Extract the [X, Y] coordinate from the center of the cell holding the provided text.  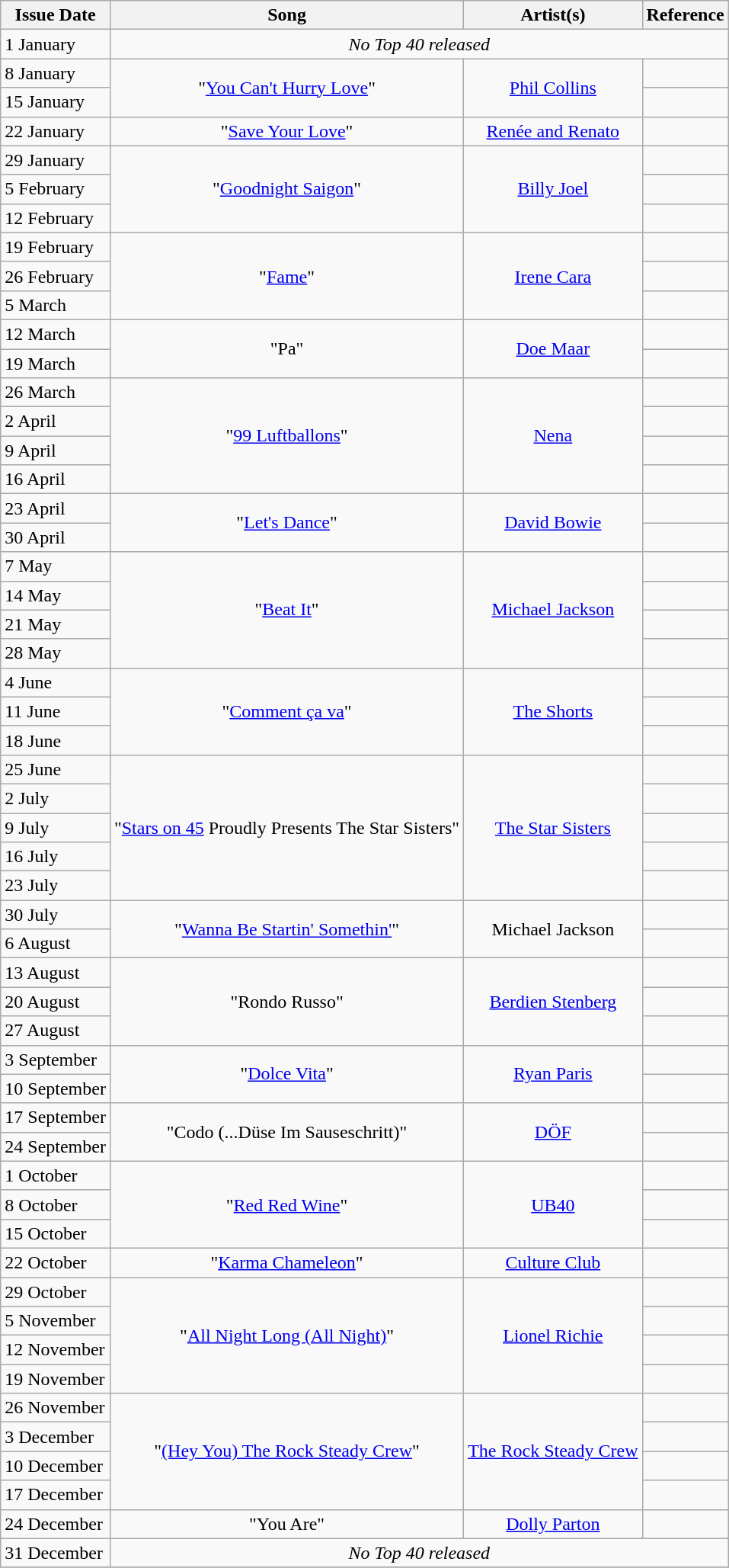
"You Are" [286, 1524]
Culture Club [553, 1262]
26 March [56, 393]
8 October [56, 1204]
25 June [56, 769]
Dolly Parton [553, 1524]
Issue Date [56, 15]
9 July [56, 827]
16 July [56, 857]
23 April [56, 508]
12 March [56, 334]
"Rondo Russo" [286, 1002]
"Comment ça va" [286, 711]
"Let's Dance" [286, 523]
Renée and Renato [553, 131]
7 May [56, 566]
26 February [56, 276]
12 November [56, 1350]
5 March [56, 305]
2 April [56, 422]
"You Can't Hurry Love" [286, 88]
19 November [56, 1379]
"Red Red Wine" [286, 1204]
"Dolce Vita" [286, 1074]
5 February [56, 189]
Artist(s) [553, 15]
"Save Your Love" [286, 131]
Phil Collins [553, 88]
29 October [56, 1292]
"(Hey You) The Rock Steady Crew" [286, 1451]
Song [286, 15]
"All Night Long (All Night)" [286, 1336]
27 August [56, 1031]
24 September [56, 1146]
31 December [56, 1553]
26 November [56, 1408]
14 May [56, 595]
2 July [56, 798]
1 January [56, 44]
4 June [56, 682]
Billy Joel [553, 189]
22 October [56, 1262]
DÖF [553, 1132]
30 April [56, 537]
18 June [56, 740]
The Rock Steady Crew [553, 1451]
9 April [56, 451]
"Codo (...Düse Im Sauseschritt)" [286, 1132]
24 December [56, 1524]
10 December [56, 1466]
"Beat It" [286, 610]
16 April [56, 479]
"99 Luftballons" [286, 436]
Nena [553, 436]
20 August [56, 1002]
"Goodnight Saigon" [286, 189]
6 August [56, 944]
Irene Cara [553, 276]
8 January [56, 73]
Lionel Richie [553, 1336]
29 January [56, 160]
21 May [56, 624]
"Karma Chameleon" [286, 1262]
11 June [56, 711]
"Stars on 45 Proudly Presents The Star Sisters" [286, 827]
10 September [56, 1089]
22 January [56, 131]
15 October [56, 1233]
13 August [56, 973]
3 December [56, 1437]
28 May [56, 653]
5 November [56, 1321]
Reference [686, 15]
UB40 [553, 1204]
17 December [56, 1495]
Ryan Paris [553, 1074]
17 September [56, 1117]
23 July [56, 886]
"Wanna Be Startin' Somethin'" [286, 929]
David Bowie [553, 523]
15 January [56, 102]
1 October [56, 1175]
19 March [56, 364]
Berdien Stenberg [553, 1002]
3 September [56, 1060]
The Star Sisters [553, 827]
12 February [56, 218]
"Fame" [286, 276]
19 February [56, 247]
30 July [56, 915]
The Shorts [553, 711]
"Pa" [286, 348]
Doe Maar [553, 348]
